Detect which cell encompasses the target text, then output its (x, y) center coordinate. 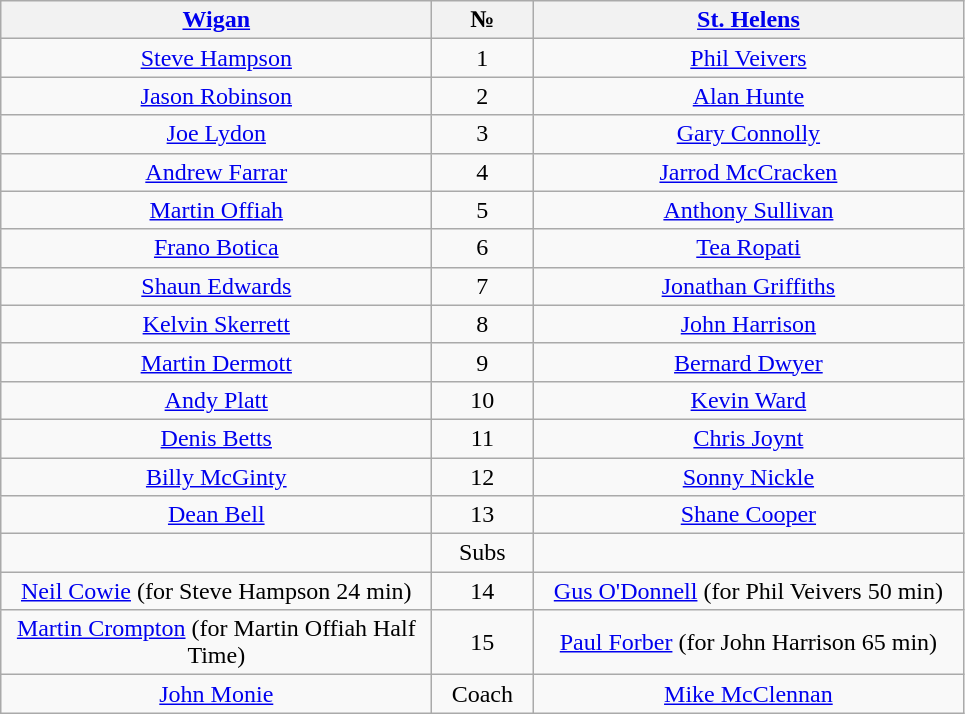
1 (482, 58)
14 (482, 591)
Martin Dermott (216, 362)
Andrew Farrar (216, 172)
7 (482, 286)
Steve Hampson (216, 58)
Coach (482, 694)
Jason Robinson (216, 96)
Subs (482, 553)
Martin Crompton (for Martin Offiah Half Time) (216, 642)
Sonny Nickle (748, 477)
Bernard Dwyer (748, 362)
John Harrison (748, 324)
John Monie (216, 694)
9 (482, 362)
Shane Cooper (748, 515)
Anthony Sullivan (748, 210)
Alan Hunte (748, 96)
13 (482, 515)
11 (482, 438)
№ (482, 20)
Jarrod McCracken (748, 172)
Tea Ropati (748, 248)
Shaun Edwards (216, 286)
2 (482, 96)
Neil Cowie (for Steve Hampson 24 min) (216, 591)
Chris Joynt (748, 438)
6 (482, 248)
Kelvin Skerrett (216, 324)
Joe Lydon (216, 134)
Wigan (216, 20)
Billy McGinty (216, 477)
Andy Platt (216, 400)
15 (482, 642)
Gus O'Donnell (for Phil Veivers 50 min) (748, 591)
8 (482, 324)
3 (482, 134)
12 (482, 477)
Denis Betts (216, 438)
Mike McClennan (748, 694)
5 (482, 210)
Phil Veivers (748, 58)
Gary Connolly (748, 134)
Frano Botica (216, 248)
Kevin Ward (748, 400)
Jonathan Griffiths (748, 286)
St. Helens (748, 20)
4 (482, 172)
10 (482, 400)
Paul Forber (for John Harrison 65 min) (748, 642)
Dean Bell (216, 515)
Martin Offiah (216, 210)
